Scan for the cell matching the given text and deliver its (x, y) coordinate at center. 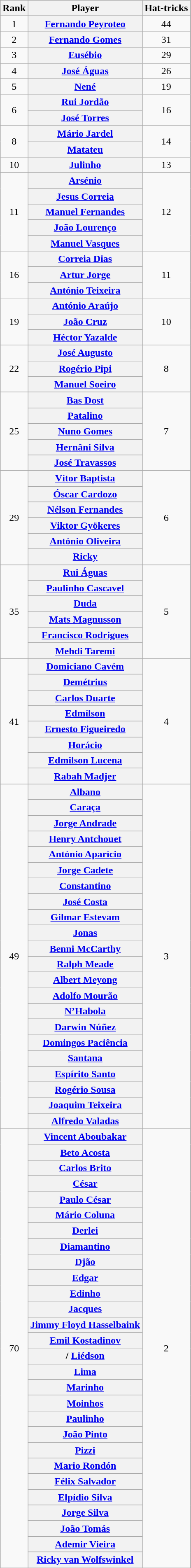
70 (14, 1348)
49 (14, 956)
Constantino (85, 886)
Viktor Gyökeres (85, 525)
Darwin Núñez (85, 1027)
Rank (14, 8)
44 (166, 24)
Héctor Yazalde (85, 337)
Artur Jorge (85, 275)
31 (166, 40)
1 (14, 24)
José Águas (85, 71)
António Araújo (85, 306)
Demétrius (85, 682)
Rogério Pipi (85, 369)
Albano (85, 792)
Ralph Meade (85, 964)
Mário Jardel (85, 133)
Fernando Peyroteo (85, 24)
Caraça (85, 807)
António Aparício (85, 854)
N’Habola (85, 1011)
Paulinho Cascavel (85, 588)
13 (166, 165)
Jonas (85, 933)
Mehdi Taremi (85, 651)
Bas Dost (85, 400)
Mário Coluna (85, 1215)
Benni McCarthy (85, 948)
Ernesto Figueiredo (85, 729)
Derlei (85, 1231)
12 (166, 212)
Manuel Vasques (85, 243)
Correia Dias (85, 259)
Ricky (85, 557)
Henry Antchouet (85, 839)
Horácio (85, 745)
José Travassos (85, 463)
Óscar Cardozo (85, 494)
João Tomás (85, 1528)
26 (166, 71)
Rabah Madjer (85, 776)
Ricky van Wolfswinkel (85, 1560)
/ Liédson (85, 1356)
Lima (85, 1372)
Mats Magnusson (85, 619)
Nélson Fernandes (85, 510)
Beto Acosta (85, 1152)
Jorge Andrade (85, 823)
Jorge Cadete (85, 870)
Jorge Silva (85, 1513)
Emil Kostadinov (85, 1340)
José Augusto (85, 353)
Paulo César (85, 1199)
Adolfo Mourão (85, 996)
Domingos Paciência (85, 1043)
Rui Águas (85, 572)
Francisco Rodrigues (85, 635)
22 (14, 369)
14 (166, 141)
Albert Meyong (85, 980)
Espírito Santo (85, 1074)
25 (14, 431)
Elpídio Silva (85, 1497)
Eusébio (85, 55)
Jesus Correia (85, 196)
Djão (85, 1262)
Hernâni Silva (85, 447)
João Pinto (85, 1434)
35 (14, 611)
João Lourenço (85, 228)
José Costa (85, 901)
Moinhos (85, 1403)
Player (85, 8)
Duda (85, 604)
Manuel Soeiro (85, 384)
Mario Rondón (85, 1466)
Edinho (85, 1293)
José Torres (85, 118)
Félix Salvador (85, 1482)
António Oliveira (85, 541)
Diamantino (85, 1246)
Julinho (85, 165)
41 (14, 721)
Alfredo Valadas (85, 1121)
Matateu (85, 149)
Edgar (85, 1278)
Vítor Baptista (85, 478)
Joaquim Teixeira (85, 1105)
Rogério Sousa (85, 1090)
Santana (85, 1058)
Gilmar Estevam (85, 917)
Patalino (85, 415)
Hat-tricks (166, 8)
7 (166, 431)
António Teixeira (85, 290)
Edmílson (85, 714)
César (85, 1183)
Vincent Aboubakar (85, 1136)
Carlos Brito (85, 1168)
Domiciano Cavém (85, 666)
João Cruz (85, 322)
Manuel Fernandes (85, 212)
Rui Jordão (85, 102)
Edmilson Lucena (85, 761)
Nené (85, 86)
Pizzi (85, 1450)
Carlos Duarte (85, 698)
Nuno Gomes (85, 431)
Ademir Vieira (85, 1544)
Paulinho (85, 1419)
Fernando Gomes (85, 40)
Marinho (85, 1387)
Jimmy Floyd Hasselbaink (85, 1325)
Arsénio (85, 180)
Jacques (85, 1309)
